Identify which cell holds the provided text, then report its (X, Y) central coordinate. 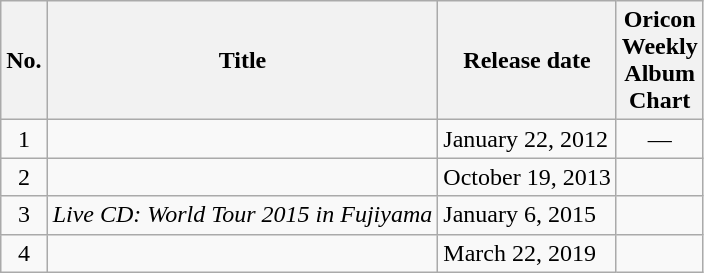
Release date (527, 60)
Title (242, 60)
1 (24, 139)
— (660, 139)
January 22, 2012 (527, 139)
Live CD: World Tour 2015 in Fujiyama (242, 215)
January 6, 2015 (527, 215)
October 19, 2013 (527, 177)
3 (24, 215)
OriconWeekly AlbumChart (660, 60)
March 22, 2019 (527, 253)
4 (24, 253)
No. (24, 60)
2 (24, 177)
